From the cell containing the given text, extract its center point as [x, y] coordinate. 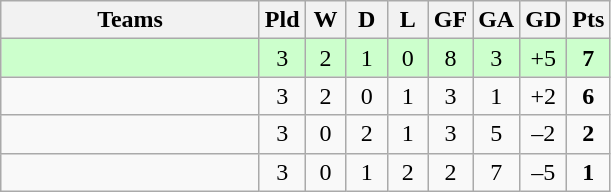
D [366, 20]
–5 [544, 172]
W [326, 20]
–2 [544, 134]
Pts [588, 20]
GD [544, 20]
GA [496, 20]
5 [496, 134]
Teams [130, 20]
8 [450, 58]
L [408, 20]
6 [588, 96]
+2 [544, 96]
GF [450, 20]
+5 [544, 58]
Pld [282, 20]
